Locate the cell with the specified text and output its [x, y] center coordinate. 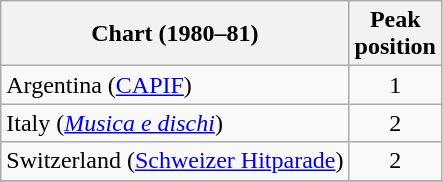
Switzerland (Schweizer Hitparade) [175, 161]
Italy (Musica e dischi) [175, 123]
Peakposition [395, 34]
Chart (1980–81) [175, 34]
Argentina (CAPIF) [175, 85]
1 [395, 85]
